Provide the (x, y) coordinate of the cell's center where the given text is located.  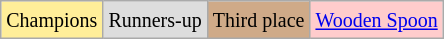
Wooden Spoon (376, 20)
Champions (52, 20)
Runners-up (155, 20)
Third place (258, 20)
